Determine the [x, y] coordinate at the center of the cell enclosing the given text.  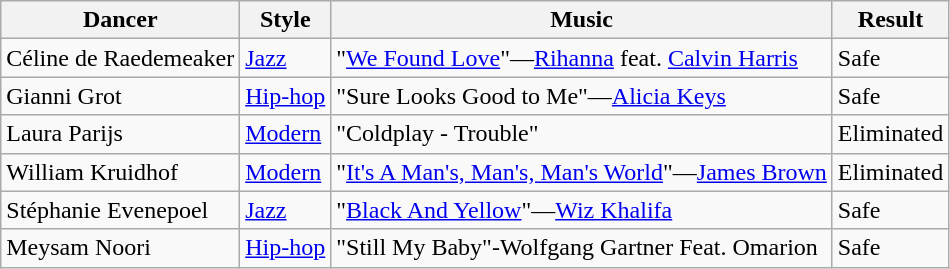
Result [890, 20]
"Coldplay - Trouble" [582, 134]
"Sure Looks Good to Me"—Alicia Keys [582, 96]
Meysam Noori [120, 248]
Gianni Grot [120, 96]
Céline de Raedemeaker [120, 58]
Style [286, 20]
"Still My Baby"-Wolfgang Gartner Feat. Omarion [582, 248]
"Black And Yellow"—Wiz Khalifa [582, 210]
"We Found Love"—Rihanna feat. Calvin Harris [582, 58]
Stéphanie Evenepoel [120, 210]
William Kruidhof [120, 172]
Laura Parijs [120, 134]
Dancer [120, 20]
"It's A Man's, Man's, Man's World"—James Brown [582, 172]
Music [582, 20]
